Provide the [x, y] coordinate of the cell's center where the given text is located.  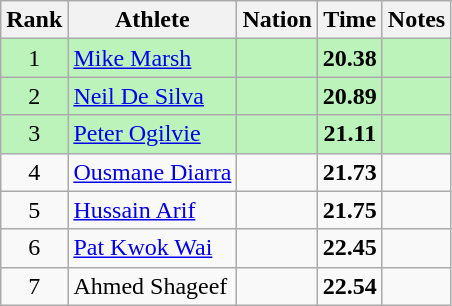
6 [34, 248]
2 [34, 96]
Notes [416, 20]
1 [34, 58]
Neil De Silva [152, 96]
7 [34, 286]
22.45 [350, 248]
Ahmed Shageef [152, 286]
21.73 [350, 172]
20.89 [350, 96]
Pat Kwok Wai [152, 248]
22.54 [350, 286]
5 [34, 210]
Rank [34, 20]
3 [34, 134]
20.38 [350, 58]
Mike Marsh [152, 58]
Athlete [152, 20]
21.75 [350, 210]
21.11 [350, 134]
4 [34, 172]
Ousmane Diarra [152, 172]
Peter Ogilvie [152, 134]
Hussain Arif [152, 210]
Nation [277, 20]
Time [350, 20]
